For the text-containing cell, return its midpoint in [x, y] coordinate format. 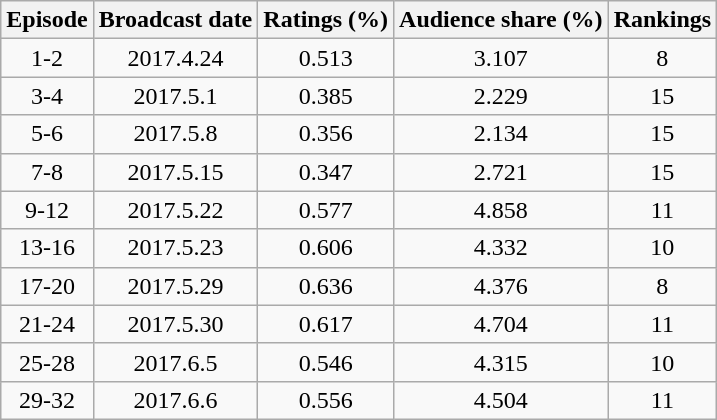
7-8 [47, 172]
2.134 [502, 134]
9-12 [47, 210]
2017.5.22 [176, 210]
4.376 [502, 286]
0.577 [326, 210]
0.617 [326, 324]
2017.5.8 [176, 134]
13-16 [47, 248]
25-28 [47, 362]
0.385 [326, 96]
0.636 [326, 286]
2017.5.15 [176, 172]
2017.4.24 [176, 58]
5-6 [47, 134]
29-32 [47, 400]
Audience share (%) [502, 20]
2017.5.23 [176, 248]
2017.5.30 [176, 324]
0.606 [326, 248]
0.556 [326, 400]
4.858 [502, 210]
Rankings [662, 20]
17-20 [47, 286]
4.315 [502, 362]
4.504 [502, 400]
2017.6.6 [176, 400]
0.546 [326, 362]
3.107 [502, 58]
2017.6.5 [176, 362]
0.347 [326, 172]
Episode [47, 20]
Broadcast date [176, 20]
0.513 [326, 58]
3-4 [47, 96]
21-24 [47, 324]
2017.5.29 [176, 286]
1-2 [47, 58]
Ratings (%) [326, 20]
0.356 [326, 134]
2.229 [502, 96]
4.332 [502, 248]
2.721 [502, 172]
4.704 [502, 324]
2017.5.1 [176, 96]
